Provide the [X, Y] coordinate of the cell's center where the given text is located.  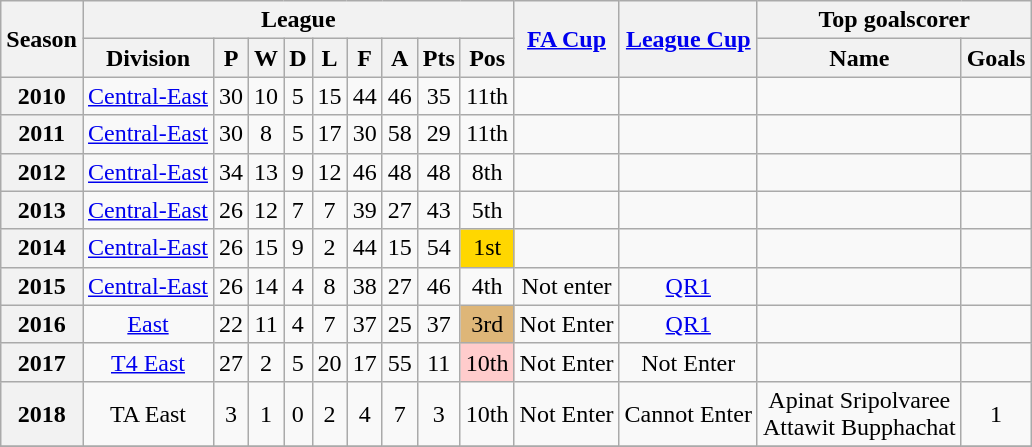
Top goalscorer [894, 20]
5th [487, 210]
P [232, 58]
Season [42, 39]
38 [364, 286]
L [330, 58]
54 [438, 248]
2017 [42, 362]
25 [400, 324]
43 [438, 210]
58 [400, 134]
2012 [42, 172]
1st [487, 248]
2016 [42, 324]
East [148, 324]
0 [298, 414]
Pts [438, 58]
14 [266, 286]
W [266, 58]
F [364, 58]
55 [400, 362]
22 [232, 324]
FA Cup [566, 39]
34 [232, 172]
2018 [42, 414]
T4 East [148, 362]
2010 [42, 96]
D [298, 58]
2015 [42, 286]
29 [438, 134]
10 [266, 96]
2013 [42, 210]
20 [330, 362]
2011 [42, 134]
13 [266, 172]
Apinat SripolvareeAttawit Bupphachat [859, 414]
35 [438, 96]
2014 [42, 248]
Goals [996, 58]
39 [364, 210]
8th [487, 172]
Name [859, 58]
Cannot Enter [688, 414]
Not enter [566, 286]
4th [487, 286]
League Cup [688, 39]
Division [148, 58]
TA East [148, 414]
3rd [487, 324]
A [400, 58]
Pos [487, 58]
League [298, 20]
